Scan for the cell matching the given text and deliver its (X, Y) coordinate at center. 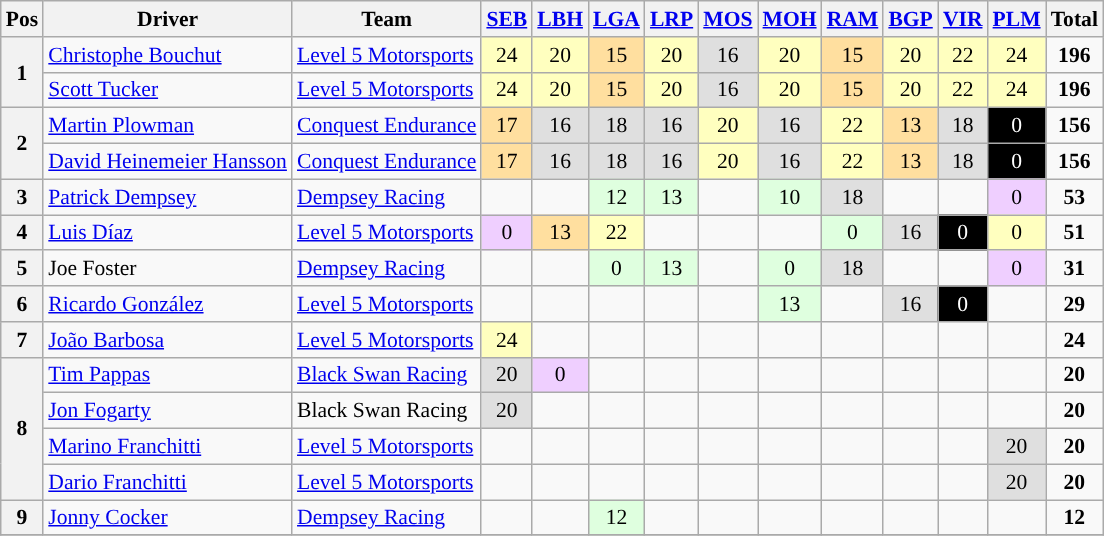
Driver (168, 19)
RAM (853, 19)
Luis Díaz (168, 233)
4 (22, 233)
PLM (1017, 19)
3 (22, 197)
8 (22, 428)
2 (22, 144)
Scott Tucker (168, 90)
MOS (728, 19)
LGA (616, 19)
Ricardo González (168, 304)
Martin Plowman (168, 126)
Dario Franchitti (168, 482)
5 (22, 269)
David Heinemeier Hansson (168, 162)
Total (1074, 19)
MOH (790, 19)
9 (22, 518)
53 (1074, 197)
Christophe Bouchut (168, 55)
7 (22, 340)
Patrick Dempsey (168, 197)
Jon Fogarty (168, 411)
Jonny Cocker (168, 518)
1 (22, 72)
51 (1074, 233)
6 (22, 304)
João Barbosa (168, 340)
BGP (910, 19)
Pos (22, 19)
31 (1074, 269)
Tim Pappas (168, 375)
LRP (672, 19)
LBH (560, 19)
SEB (506, 19)
VIR (963, 19)
10 (790, 197)
Marino Franchitti (168, 447)
Team (386, 19)
29 (1074, 304)
Joe Foster (168, 269)
